Return the [x, y] coordinate for the center point of the cell that contains the specified text.  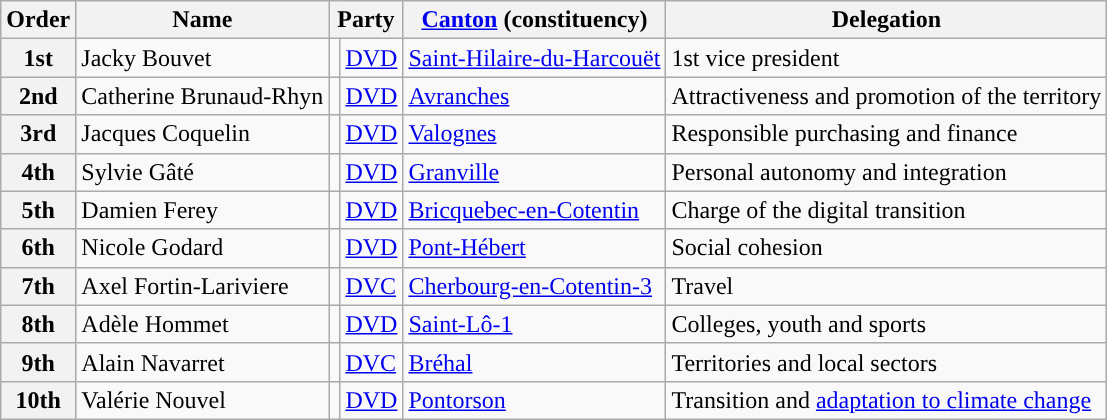
Pontorson [534, 400]
Catherine Brunaud-Rhyn [202, 96]
8th [38, 324]
Avranches [534, 96]
6th [38, 248]
Saint-Hilaire-du-Harcouët [534, 58]
Bricquebec-en-Cotentin [534, 210]
Adèle Hommet [202, 324]
Order [38, 20]
Personal autonomy and integration [886, 172]
10th [38, 400]
1st vice president [886, 58]
Responsible purchasing and finance [886, 134]
Colleges, youth and sports [886, 324]
Charge of the digital transition [886, 210]
Jacky Bouvet [202, 58]
Cherbourg-en-Cotentin-3 [534, 286]
1st [38, 58]
Attractiveness and promotion of the territory [886, 96]
Travel [886, 286]
9th [38, 362]
Transition and adaptation to climate change [886, 400]
Delegation [886, 20]
Saint-Lô-1 [534, 324]
Axel Fortin-Lariviere [202, 286]
Social cohesion [886, 248]
Bréhal [534, 362]
Jacques Coquelin [202, 134]
2nd [38, 96]
3rd [38, 134]
Party [366, 20]
Pont-Hébert [534, 248]
Granville [534, 172]
Nicole Godard [202, 248]
Name [202, 20]
5th [38, 210]
Territories and local sectors [886, 362]
Damien Ferey [202, 210]
Alain Navarret [202, 362]
Valognes [534, 134]
Canton (constituency) [534, 20]
7th [38, 286]
Valérie Nouvel [202, 400]
4th [38, 172]
Sylvie Gâté [202, 172]
